For the text-containing cell, return its midpoint in (X, Y) coordinate format. 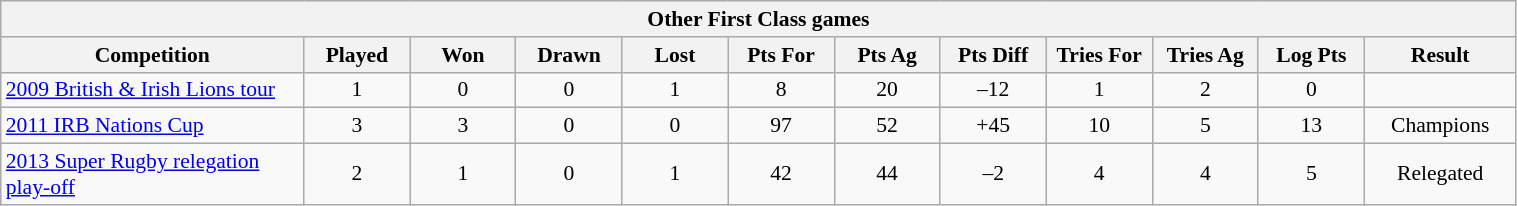
20 (887, 90)
52 (887, 126)
42 (781, 174)
2009 British & Irish Lions tour (152, 90)
Relegated (1440, 174)
Tries For (1099, 55)
Played (357, 55)
–2 (993, 174)
13 (1311, 126)
8 (781, 90)
Pts Ag (887, 55)
Won (463, 55)
2011 IRB Nations Cup (152, 126)
Competition (152, 55)
Log Pts (1311, 55)
Champions (1440, 126)
Pts For (781, 55)
Pts Diff (993, 55)
Lost (675, 55)
97 (781, 126)
44 (887, 174)
2013 Super Rugby relegation play-off (152, 174)
Tries Ag (1205, 55)
–12 (993, 90)
+45 (993, 126)
Result (1440, 55)
Other First Class games (758, 19)
10 (1099, 126)
Drawn (569, 55)
